Determine the (X, Y) coordinate at the center of the cell enclosing the given text.  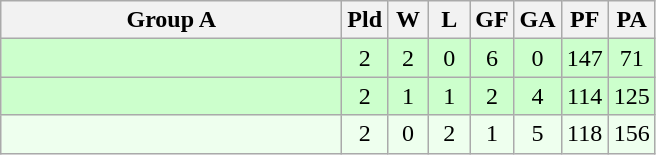
156 (632, 134)
4 (538, 96)
W (408, 20)
6 (492, 58)
PA (632, 20)
5 (538, 134)
147 (584, 58)
71 (632, 58)
GA (538, 20)
114 (584, 96)
PF (584, 20)
GF (492, 20)
Group A (172, 20)
118 (584, 134)
Pld (365, 20)
L (450, 20)
125 (632, 96)
